Capture the cell that displays the provided text and extract its (X, Y) central coordinate. 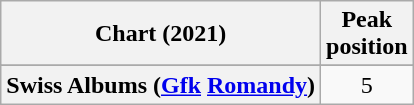
5 (367, 85)
Peakposition (367, 34)
Chart (2021) (161, 34)
Swiss Albums (Gfk Romandy) (161, 85)
